Determine the [x, y] coordinate at the center of the cell enclosing the given text.  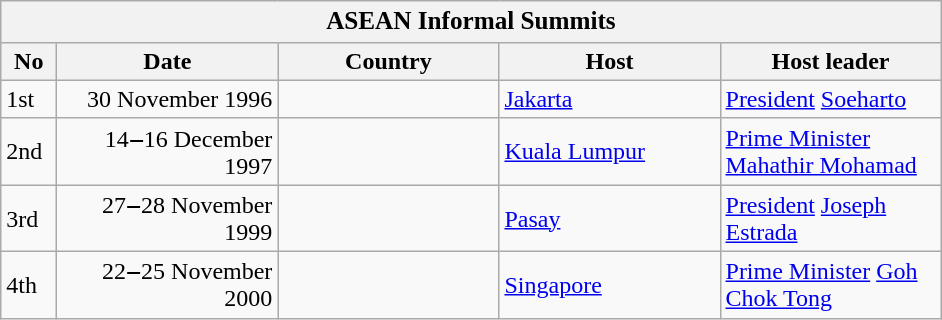
President Joseph Estrada [830, 218]
2nd [29, 152]
3rd [29, 218]
27‒28 November 1999 [168, 218]
Country [388, 61]
1st [29, 99]
Host leader [830, 61]
President Soeharto [830, 99]
Singapore [610, 286]
No [29, 61]
ASEAN Informal Summits [471, 22]
4th [29, 286]
Prime Minister Goh Chok Tong [830, 286]
22‒25 November 2000 [168, 286]
30 November 1996 [168, 99]
Jakarta [610, 99]
Date [168, 61]
Pasay [610, 218]
Prime Minister Mahathir Mohamad [830, 152]
Kuala Lumpur [610, 152]
Host [610, 61]
14‒16 December 1997 [168, 152]
